Return the [X, Y] coordinate for the center point of the cell that contains the specified text.  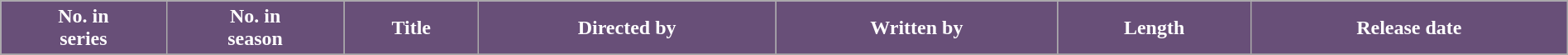
Directed by [627, 28]
Written by [916, 28]
No. inseries [84, 28]
No. inseason [255, 28]
Title [411, 28]
Release date [1409, 28]
Length [1154, 28]
